Determine the (X, Y) coordinate at the center of the cell enclosing the given text.  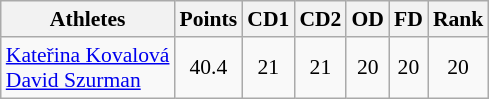
Athletes (88, 19)
CD2 (320, 19)
OD (368, 19)
Rank (458, 19)
FD (408, 19)
CD1 (268, 19)
40.4 (209, 68)
Points (209, 19)
Kateřina KovalováDavid Szurman (88, 68)
